From the cell containing the given text, extract its center point as [X, Y] coordinate. 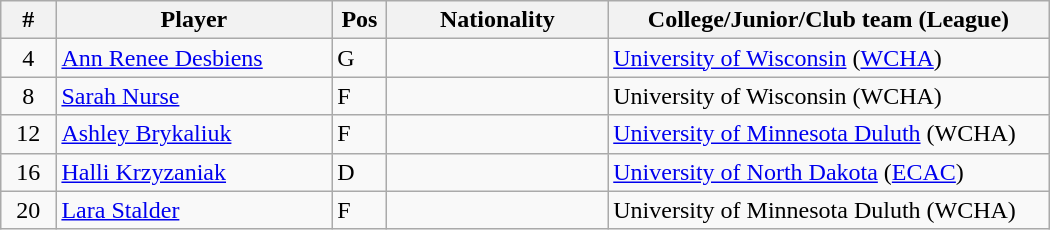
# [28, 20]
Lara Stalder [194, 210]
Nationality [498, 20]
12 [28, 134]
Ann Renee Desbiens [194, 58]
Sarah Nurse [194, 96]
D [360, 172]
20 [28, 210]
Ashley Brykaliuk [194, 134]
Player [194, 20]
16 [28, 172]
University of North Dakota (ECAC) [829, 172]
Pos [360, 20]
4 [28, 58]
G [360, 58]
8 [28, 96]
College/Junior/Club team (League) [829, 20]
Halli Krzyzaniak [194, 172]
